From the cell containing the given text, extract its center point as (x, y) coordinate. 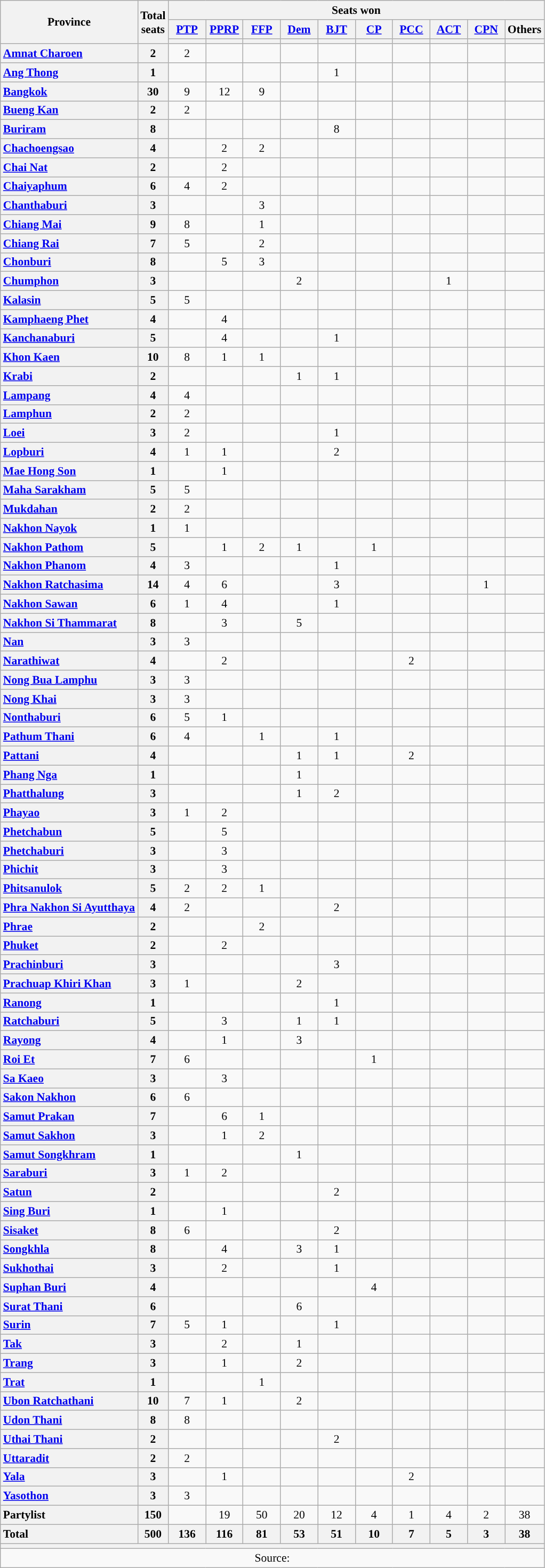
Narathiwat (69, 661)
PTP (187, 29)
150 (153, 1515)
81 (262, 1534)
Khon Kaen (69, 358)
Seats won (356, 10)
Prachinburi (69, 965)
Nonthaburi (69, 718)
Partylist (69, 1515)
BJT (336, 29)
Nakhon Ratchasima (69, 585)
Yasothon (69, 1496)
Phatthalung (69, 794)
Surin (69, 1325)
Yala (69, 1477)
Chumphon (69, 281)
Kanchanaburi (69, 338)
Sakon Nakhon (69, 1098)
20 (299, 1515)
Nakhon Nayok (69, 528)
Bangkok (69, 92)
Nakhon Sawan (69, 604)
Bueng Kan (69, 110)
Songkhla (69, 1249)
Samut Prakan (69, 1117)
PCC (411, 29)
Rayong (69, 1041)
CPN (486, 29)
14 (153, 585)
Ubon Ratchathani (69, 1401)
Phayao (69, 813)
Chonburi (69, 262)
Phra Nakhon Si Ayutthaya (69, 908)
30 (153, 92)
Amnat Charoen (69, 54)
53 (299, 1534)
Mukdahan (69, 509)
Tak (69, 1344)
PPRP (225, 29)
Lampang (69, 395)
Ranong (69, 1003)
Sukhothai (69, 1269)
Loei (69, 433)
Chai Nat (69, 167)
Surat Thani (69, 1306)
Krabi (69, 376)
Phetchabun (69, 832)
Nakhon Pathom (69, 547)
Samut Songkhram (69, 1155)
Samut Sakhon (69, 1135)
Prachuap Khiri Khan (69, 984)
Mae Hong Son (69, 471)
Trang (69, 1363)
Ang Thong (69, 72)
Nong Khai (69, 699)
Suphan Buri (69, 1287)
Phichit (69, 870)
Ratchaburi (69, 1021)
19 (225, 1515)
Phrae (69, 927)
Roi Et (69, 1060)
Pathum Thani (69, 737)
Source: (272, 1558)
Satun (69, 1192)
Nakhon Si Thammarat (69, 623)
Phetchaburi (69, 851)
Sisaket (69, 1230)
CP (374, 29)
Lopburi (69, 452)
Saraburi (69, 1173)
ACT (448, 29)
Chiang Rai (69, 243)
136 (187, 1534)
Pattani (69, 756)
Total (69, 1534)
Chaiyaphum (69, 186)
50 (262, 1515)
Sa Kaeo (69, 1078)
Province (69, 22)
Maha Sarakham (69, 490)
Sing Buri (69, 1212)
Nakhon Phanom (69, 566)
Udon Thani (69, 1420)
Chachoengsao (69, 149)
Others (525, 29)
Chiang Mai (69, 224)
Phitsanulok (69, 889)
Nan (69, 642)
500 (153, 1534)
Uttaradit (69, 1458)
Lamphun (69, 414)
Totalseats (153, 22)
Buriram (69, 129)
FFP (262, 29)
Kalasin (69, 300)
Kamphaeng Phet (69, 319)
116 (225, 1534)
Phang Nga (69, 775)
Chanthaburi (69, 206)
Nong Bua Lamphu (69, 680)
51 (336, 1534)
Uthai Thani (69, 1439)
Phuket (69, 946)
Dem (299, 29)
Trat (69, 1382)
